Determine the (x, y) coordinate at the center of the cell enclosing the given text.  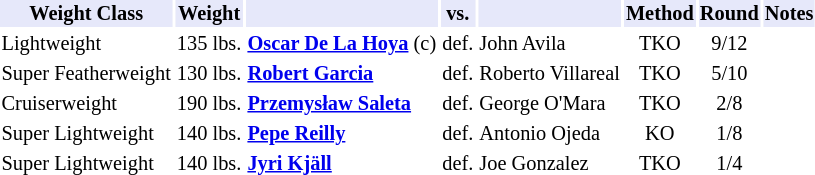
Robert Garcia (342, 74)
KO (660, 134)
Method (660, 14)
140 lbs. (209, 134)
Cruiserweight (86, 104)
Round (729, 14)
vs. (458, 14)
190 lbs. (209, 104)
Roberto Villareal (550, 74)
Super Featherweight (86, 74)
130 lbs. (209, 74)
9/12 (729, 44)
Przemysław Saleta (342, 104)
John Avila (550, 44)
Notes (789, 14)
Antonio Ojeda (550, 134)
Oscar De La Hoya (c) (342, 44)
Weight Class (86, 14)
Pepe Reilly (342, 134)
135 lbs. (209, 44)
5/10 (729, 74)
George O'Mara (550, 104)
Lightweight (86, 44)
Super Lightweight (86, 134)
2/8 (729, 104)
Weight (209, 14)
1/8 (729, 134)
